From the cell containing the given text, extract its center point as (x, y) coordinate. 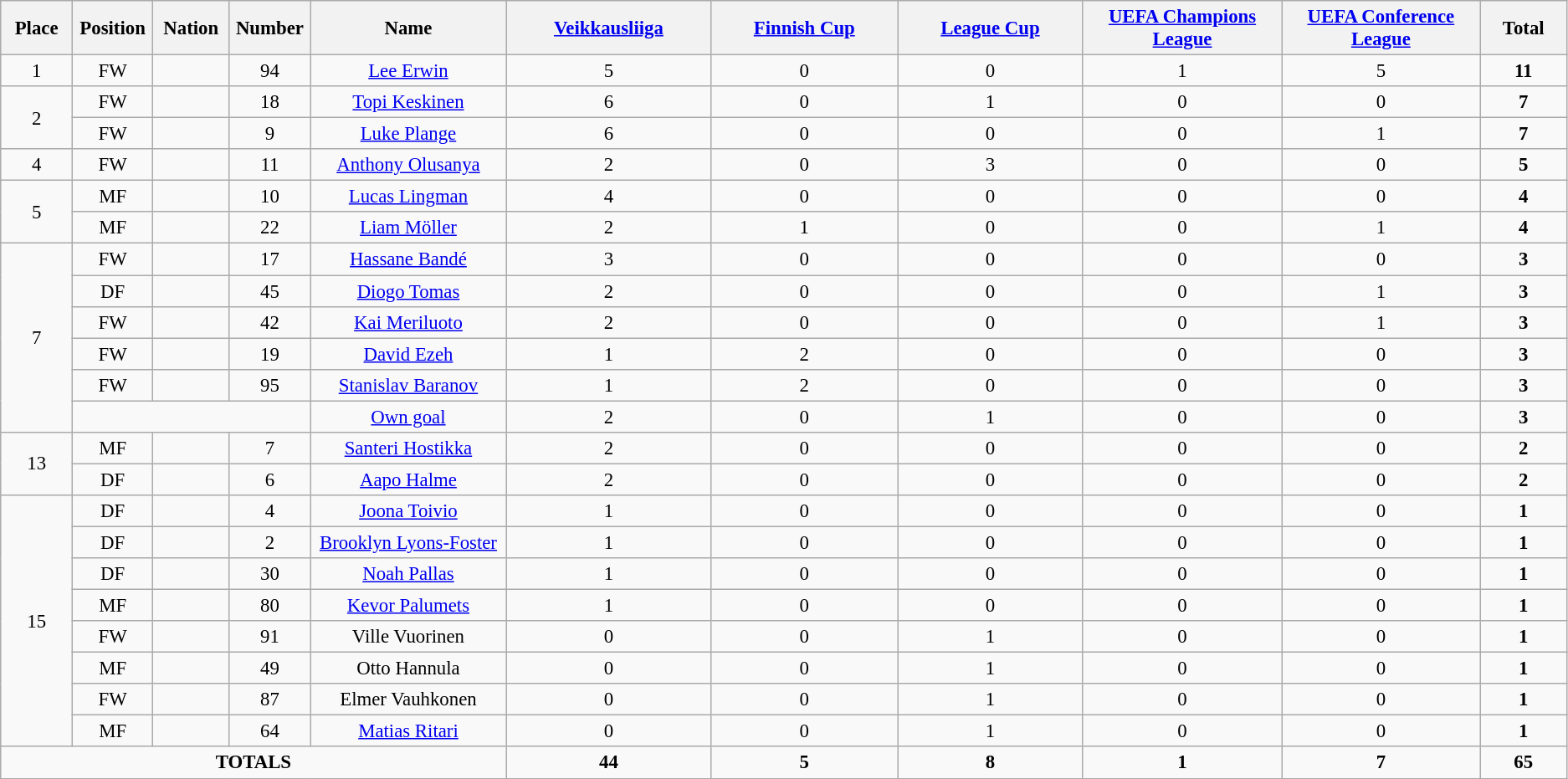
UEFA Champions League (1181, 28)
Joona Toivio (408, 511)
94 (269, 71)
Place (37, 28)
15 (37, 621)
Diogo Tomas (408, 291)
League Cup (991, 28)
9 (269, 134)
Total (1524, 28)
Finnish Cup (805, 28)
91 (269, 637)
42 (269, 322)
UEFA Conference League (1381, 28)
Topi Keskinen (408, 102)
95 (269, 385)
19 (269, 354)
Brooklyn Lyons-Foster (408, 542)
64 (269, 731)
80 (269, 606)
Lee Erwin (408, 71)
David Ezeh (408, 354)
Position (113, 28)
Hassane Bandé (408, 259)
Liam Möller (408, 228)
Elmer Vauhkonen (408, 700)
Number (269, 28)
17 (269, 259)
Santeri Hostikka (408, 448)
13 (37, 464)
18 (269, 102)
TOTALS (254, 763)
Ville Vuorinen (408, 637)
Veikkausliiga (609, 28)
Luke Plange (408, 134)
Otto Hannula (408, 669)
87 (269, 700)
Aapo Halme (408, 479)
8 (991, 763)
22 (269, 228)
44 (609, 763)
Own goal (408, 417)
Lucas Lingman (408, 197)
Name (408, 28)
Noah Pallas (408, 574)
10 (269, 197)
30 (269, 574)
45 (269, 291)
Stanislav Baranov (408, 385)
Kevor Palumets (408, 606)
Matias Ritari (408, 731)
Anthony Olusanya (408, 165)
65 (1524, 763)
Kai Meriluoto (408, 322)
Nation (191, 28)
49 (269, 669)
